Locate the cell with the specified text and output its [x, y] center coordinate. 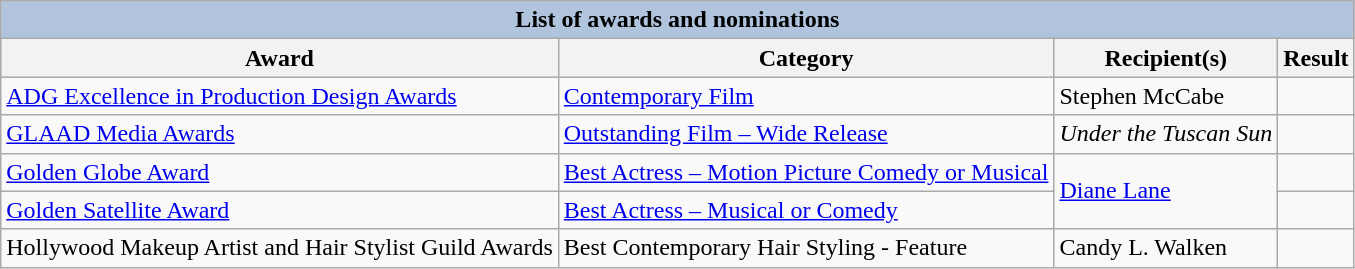
Outstanding Film – Wide Release [806, 134]
Golden Globe Award [280, 172]
Contemporary Film [806, 96]
Award [280, 58]
Hollywood Makeup Artist and Hair Stylist Guild Awards [280, 248]
Under the Tuscan Sun [1166, 134]
Category [806, 58]
Best Actress – Motion Picture Comedy or Musical [806, 172]
Result [1316, 58]
Golden Satellite Award [280, 210]
Stephen McCabe [1166, 96]
Diane Lane [1166, 191]
Recipient(s) [1166, 58]
ADG Excellence in Production Design Awards [280, 96]
GLAAD Media Awards [280, 134]
List of awards and nominations [678, 20]
Candy L. Walken [1166, 248]
Best Actress – Musical or Comedy [806, 210]
Best Contemporary Hair Styling - Feature [806, 248]
